Locate the cell with the specified text and output its [X, Y] center coordinate. 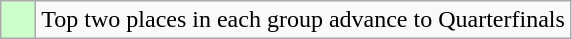
Top two places in each group advance to Quarterfinals [304, 20]
